For the text-containing cell, return its midpoint in [x, y] coordinate format. 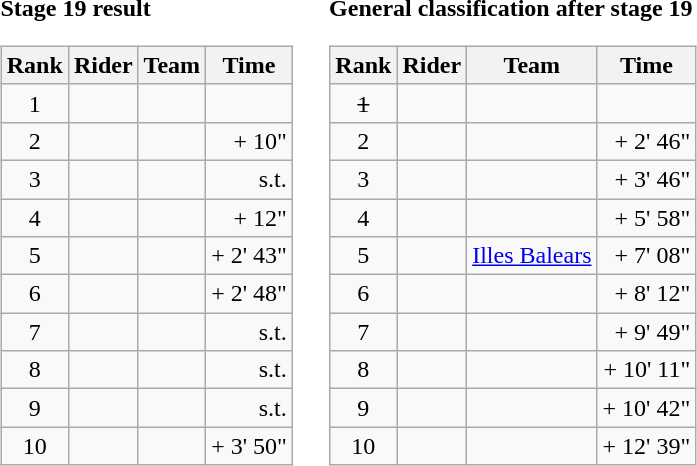
+ 10' 11" [646, 370]
+ 2' 48" [250, 294]
+ 8' 12" [646, 294]
+ 10" [250, 141]
+ 12" [250, 217]
+ 10' 42" [646, 408]
+ 5' 58" [646, 217]
+ 9' 49" [646, 332]
+ 2' 43" [250, 256]
+ 3' 50" [250, 446]
+ 7' 08" [646, 256]
+ 3' 46" [646, 179]
+ 2' 46" [646, 141]
Illes Balears [532, 256]
+ 12' 39" [646, 446]
